Detect which cell encompasses the target text, then output its [x, y] center coordinate. 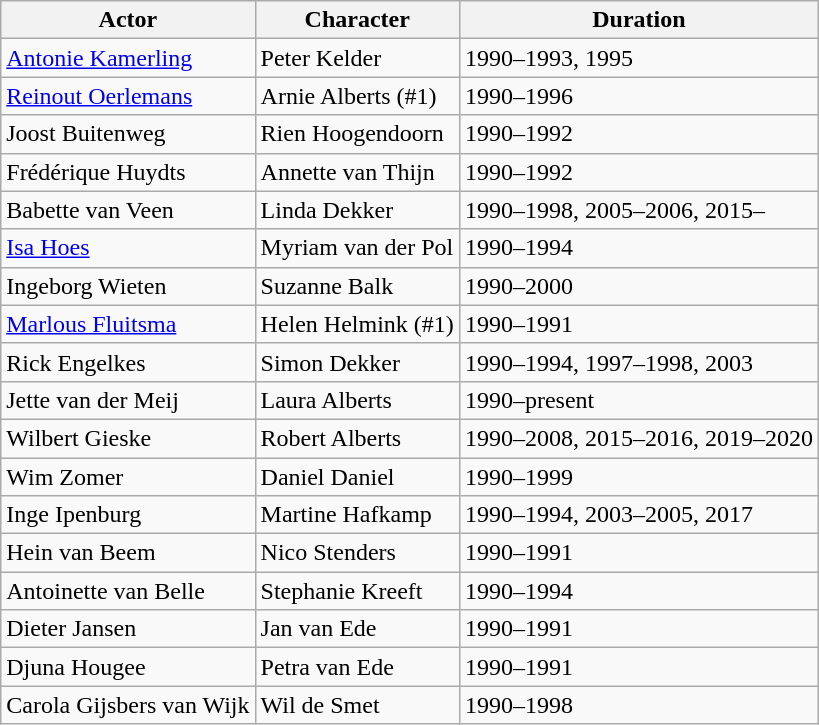
Daniel Daniel [357, 477]
Marlous Fluitsma [128, 324]
1990–2000 [638, 286]
Character [357, 20]
Nico Stenders [357, 553]
Reinout Oerlemans [128, 96]
Robert Alberts [357, 438]
Antoinette van Belle [128, 591]
1990–1998 [638, 705]
Isa Hoes [128, 248]
1990–2008, 2015–2016, 2019–2020 [638, 438]
Petra van Ede [357, 667]
Frédérique Huydts [128, 172]
1990–1998, 2005–2006, 2015– [638, 210]
Simon Dekker [357, 362]
Joost Buitenweg [128, 134]
Martine Hafkamp [357, 515]
Annette van Thijn [357, 172]
1990–1996 [638, 96]
Hein van Beem [128, 553]
Rien Hoogendoorn [357, 134]
Wim Zomer [128, 477]
Linda Dekker [357, 210]
Stephanie Kreeft [357, 591]
Rick Engelkes [128, 362]
1990–1999 [638, 477]
1990–1994, 2003–2005, 2017 [638, 515]
Ingeborg Wieten [128, 286]
Dieter Jansen [128, 629]
Djuna Hougee [128, 667]
Jan van Ede [357, 629]
1990–present [638, 400]
Peter Kelder [357, 58]
Laura Alberts [357, 400]
Inge Ipenburg [128, 515]
Wilbert Gieske [128, 438]
1990–1993, 1995 [638, 58]
Jette van der Meij [128, 400]
1990–1994, 1997–1998, 2003 [638, 362]
Arnie Alberts (#1) [357, 96]
Actor [128, 20]
Antonie Kamerling [128, 58]
Suzanne Balk [357, 286]
Babette van Veen [128, 210]
Wil de Smet [357, 705]
Carola Gijsbers van Wijk [128, 705]
Helen Helmink (#1) [357, 324]
Myriam van der Pol [357, 248]
Duration [638, 20]
